Scan for the cell matching the given text and deliver its [x, y] coordinate at center. 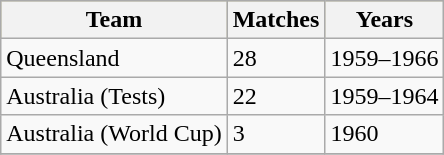
Years [384, 20]
1959–1964 [384, 96]
1959–1966 [384, 58]
Australia (World Cup) [114, 134]
Australia (Tests) [114, 96]
1960 [384, 134]
Queensland [114, 58]
22 [276, 96]
28 [276, 58]
Matches [276, 20]
3 [276, 134]
Team [114, 20]
